Scan for the cell matching the given text and deliver its (X, Y) coordinate at center. 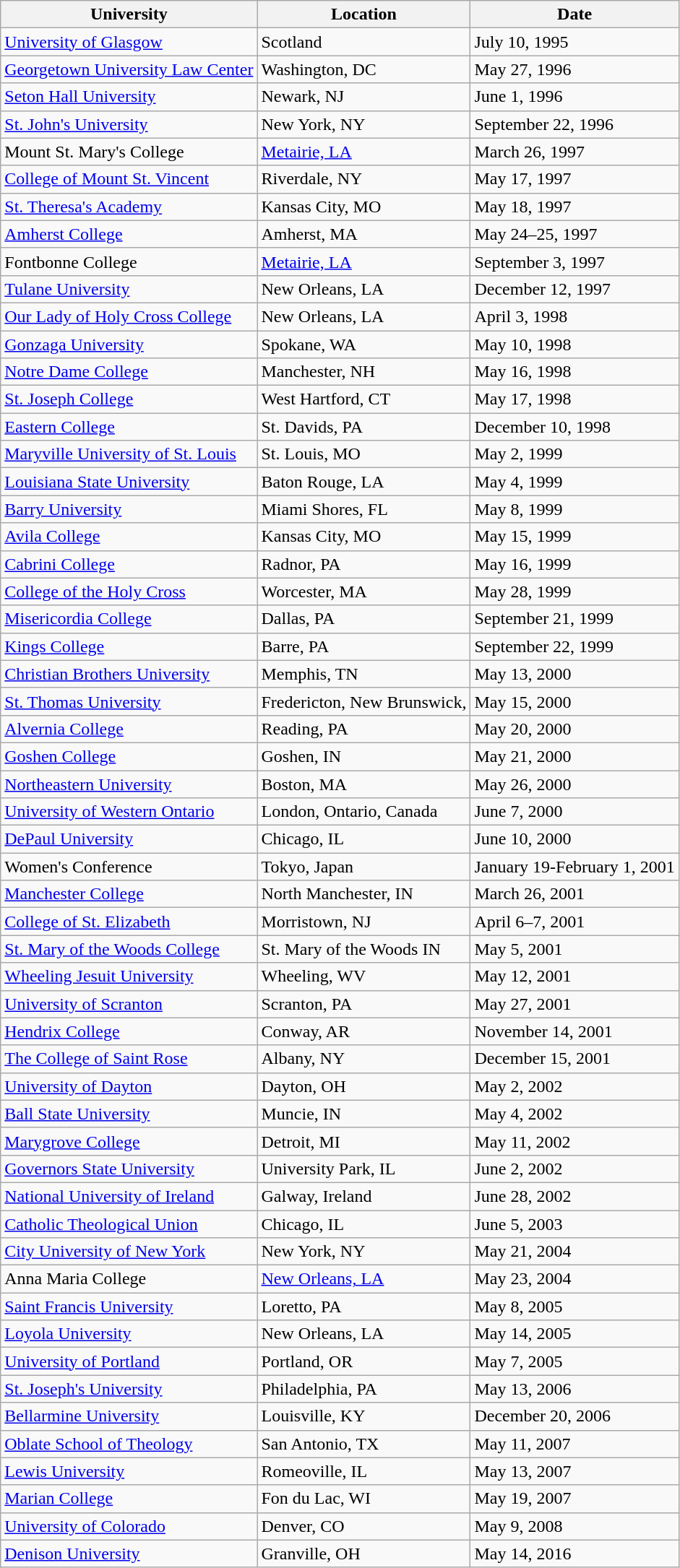
St. Joseph's University (129, 1389)
Philadelphia, PA (364, 1389)
Kings College (129, 646)
July 10, 1995 (574, 42)
April 3, 1998 (574, 316)
College of St. Elizabeth (129, 922)
Northeastern University (129, 784)
May 17, 1998 (574, 399)
Detroit, MI (364, 1141)
Lewis University (129, 1471)
September 21, 1999 (574, 619)
May 27, 1996 (574, 69)
Oblate School of Theology (129, 1444)
College of the Holy Cross (129, 592)
June 28, 2002 (574, 1196)
May 11, 2007 (574, 1444)
DePaul University (129, 839)
Goshen College (129, 756)
June 10, 2000 (574, 839)
San Antonio, TX (364, 1444)
Gonzaga University (129, 345)
May 26, 2000 (574, 784)
Manchester, NH (364, 372)
May 13, 2006 (574, 1389)
Reading, PA (364, 729)
St. Mary of the Woods College (129, 949)
Scranton, PA (364, 1004)
University of Portland (129, 1361)
May 2, 2002 (574, 1086)
Fontbonne College (129, 261)
Governors State University (129, 1169)
May 17, 1997 (574, 179)
Miami Shores, FL (364, 509)
Washington, DC (364, 69)
Granville, OH (364, 1554)
Spokane, WA (364, 345)
University of Western Ontario (129, 812)
May 14, 2016 (574, 1554)
University of Dayton (129, 1086)
Scotland (364, 42)
University (129, 14)
Radnor, PA (364, 564)
Ball State University (129, 1114)
Fon du Lac, WI (364, 1499)
Galway, Ireland (364, 1196)
St. Joseph College (129, 399)
May 10, 1998 (574, 345)
May 13, 2007 (574, 1471)
May 2, 1999 (574, 454)
Baton Rouge, LA (364, 482)
Romeoville, IL (364, 1471)
Memphis, TN (364, 674)
December 15, 2001 (574, 1059)
Manchester College (129, 894)
Notre Dame College (129, 372)
Louisville, KY (364, 1416)
University of Colorado (129, 1526)
Alvernia College (129, 729)
May 5, 2001 (574, 949)
Morristown, NJ (364, 922)
Barry University (129, 509)
May 27, 2001 (574, 1004)
May 4, 1999 (574, 482)
Amherst, MA (364, 234)
May 11, 2002 (574, 1141)
May 8, 2005 (574, 1307)
Hendrix College (129, 1031)
May 16, 1998 (574, 372)
May 20, 2000 (574, 729)
May 21, 2000 (574, 756)
September 22, 1999 (574, 646)
St. John's University (129, 124)
St. Davids, PA (364, 427)
Bellarmine University (129, 1416)
May 24–25, 1997 (574, 234)
Marian College (129, 1499)
Avila College (129, 537)
Muncie, IN (364, 1114)
June 5, 2003 (574, 1224)
May 23, 2004 (574, 1279)
November 14, 2001 (574, 1031)
Wheeling, WV (364, 976)
Albany, NY (364, 1059)
December 20, 2006 (574, 1416)
Georgetown University Law Center (129, 69)
May 19, 2007 (574, 1499)
Dallas, PA (364, 619)
Goshen, IN (364, 756)
Wheeling Jesuit University (129, 976)
Tulane University (129, 289)
May 18, 1997 (574, 207)
Women's Conference (129, 867)
St. Thomas University (129, 701)
College of Mount St. Vincent (129, 179)
University of Scranton (129, 1004)
London, Ontario, Canada (364, 812)
Loretto, PA (364, 1307)
St. Theresa's Academy (129, 207)
Denison University (129, 1554)
Eastern College (129, 427)
Fredericton, New Brunswick, (364, 701)
Mount St. Mary's College (129, 152)
St. Mary of the Woods IN (364, 949)
June 7, 2000 (574, 812)
April 6–7, 2001 (574, 922)
Seton Hall University (129, 97)
St. Louis, MO (364, 454)
Loyola University (129, 1334)
Worcester, MA (364, 592)
Location (364, 14)
September 22, 1996 (574, 124)
March 26, 2001 (574, 894)
Denver, CO (364, 1526)
Boston, MA (364, 784)
May 15, 1999 (574, 537)
Our Lady of Holy Cross College (129, 316)
Newark, NJ (364, 97)
June 1, 1996 (574, 97)
March 26, 1997 (574, 152)
Christian Brothers University (129, 674)
West Hartford, CT (364, 399)
May 14, 2005 (574, 1334)
The College of Saint Rose (129, 1059)
May 15, 2000 (574, 701)
Riverdale, NY (364, 179)
Barre, PA (364, 646)
June 2, 2002 (574, 1169)
May 7, 2005 (574, 1361)
North Manchester, IN (364, 894)
Cabrini College (129, 564)
May 16, 1999 (574, 564)
University Park, IL (364, 1169)
Dayton, OH (364, 1086)
May 8, 1999 (574, 509)
Maryville University of St. Louis (129, 454)
Misericordia College (129, 619)
University of Glasgow (129, 42)
Date (574, 14)
National University of Ireland (129, 1196)
May 4, 2002 (574, 1114)
Marygrove College (129, 1141)
May 21, 2004 (574, 1252)
Tokyo, Japan (364, 867)
May 13, 2000 (574, 674)
City University of New York (129, 1252)
May 9, 2008 (574, 1526)
January 19-February 1, 2001 (574, 867)
September 3, 1997 (574, 261)
Anna Maria College (129, 1279)
Portland, OR (364, 1361)
Louisiana State University (129, 482)
December 10, 1998 (574, 427)
Amherst College (129, 234)
Conway, AR (364, 1031)
Saint Francis University (129, 1307)
May 28, 1999 (574, 592)
Catholic Theological Union (129, 1224)
May 12, 2001 (574, 976)
December 12, 1997 (574, 289)
